Extract the (X, Y) coordinate from the center of the cell holding the provided text.  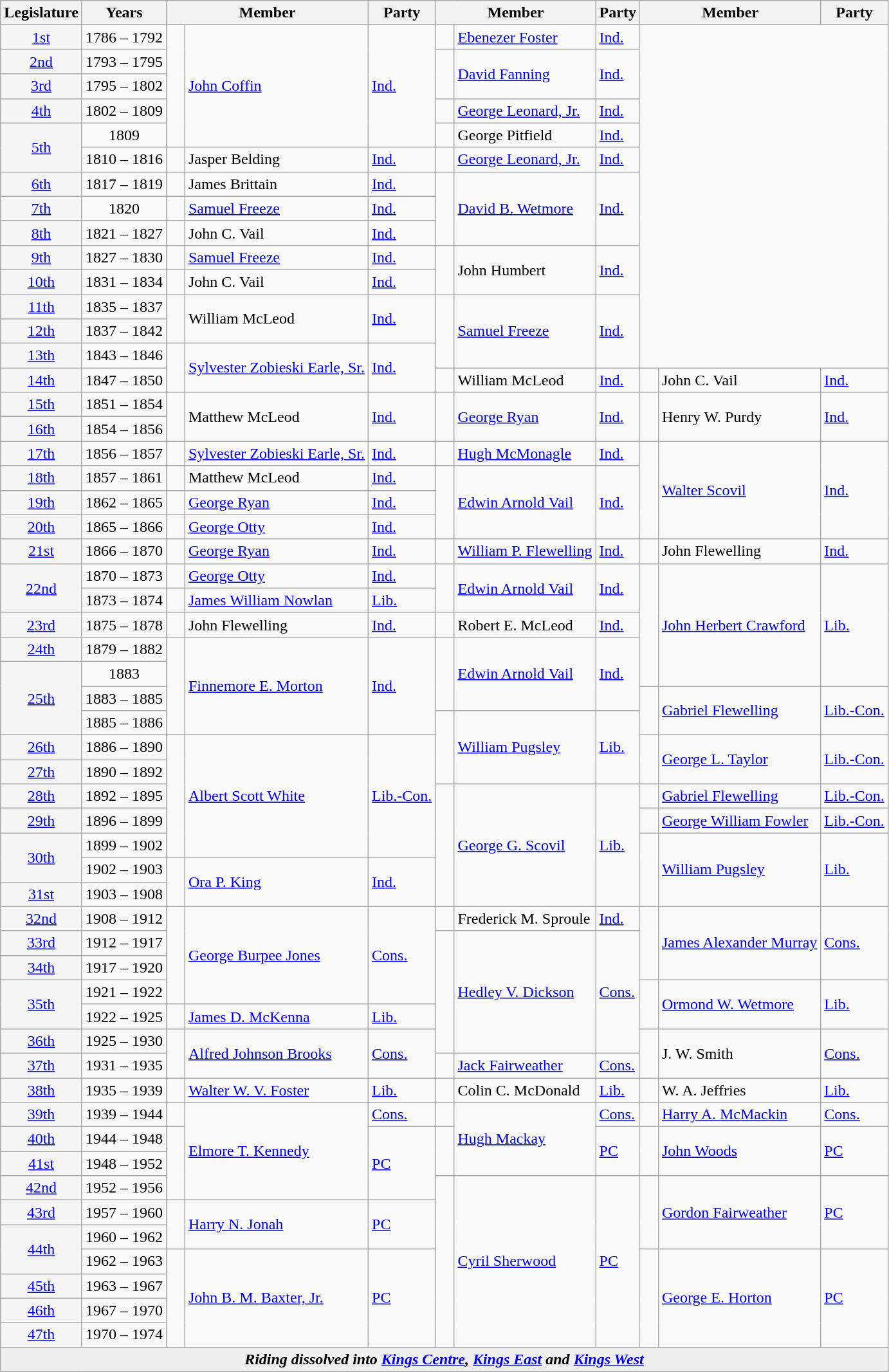
1820 (124, 208)
47th (41, 1335)
1870 – 1873 (124, 576)
Henry W. Purdy (739, 417)
39th (41, 1115)
1875 – 1878 (124, 625)
Hugh McMonagle (525, 453)
29th (41, 821)
1879 – 1882 (124, 649)
1944 – 1948 (124, 1139)
1925 – 1930 (124, 1041)
43rd (41, 1212)
26th (41, 747)
14th (41, 380)
Years (124, 13)
23rd (41, 625)
1821 – 1827 (124, 233)
1793 – 1795 (124, 62)
17th (41, 453)
1873 – 1874 (124, 600)
36th (41, 1041)
1843 – 1846 (124, 356)
2nd (41, 62)
37th (41, 1065)
13th (41, 356)
1786 – 1792 (124, 37)
1967 – 1970 (124, 1310)
Frederick M. Sproule (525, 919)
George Burpee Jones (277, 955)
30th (41, 857)
W. A. Jeffries (739, 1090)
George G. Scovil (525, 845)
Jasper Belding (277, 160)
5th (41, 147)
1862 – 1865 (124, 502)
1817 – 1819 (124, 184)
9th (41, 257)
1963 – 1967 (124, 1286)
1912 – 1917 (124, 943)
1962 – 1963 (124, 1261)
18th (41, 478)
George William Fowler (739, 821)
32nd (41, 919)
1957 – 1960 (124, 1212)
1883 (124, 673)
25th (41, 698)
Robert E. McLeod (525, 625)
45th (41, 1286)
1883 – 1885 (124, 698)
1931 – 1935 (124, 1065)
James Brittain (277, 184)
1922 – 1925 (124, 1016)
27th (41, 772)
George L. Taylor (739, 760)
7th (41, 208)
19th (41, 502)
Hedley V. Dickson (525, 992)
1921 – 1922 (124, 992)
Ora P. King (277, 882)
Walter W. V. Foster (277, 1090)
44th (41, 1249)
1856 – 1857 (124, 453)
31st (41, 894)
James Alexander Murray (739, 943)
John Humbert (525, 270)
46th (41, 1310)
1885 – 1886 (124, 723)
1948 – 1952 (124, 1164)
Finnemore E. Morton (277, 686)
David Fanning (525, 74)
Legislature (41, 13)
40th (41, 1139)
8th (41, 233)
1890 – 1892 (124, 772)
12th (41, 331)
1827 – 1830 (124, 257)
1908 – 1912 (124, 919)
Ormond W. Wetmore (739, 1004)
3rd (41, 86)
6th (41, 184)
John Coffin (277, 86)
J. W. Smith (739, 1053)
1831 – 1834 (124, 282)
George Pitfield (525, 135)
Ebenezer Foster (525, 37)
Hugh Mackay (525, 1139)
Gordon Fairweather (739, 1212)
1847 – 1850 (124, 380)
John B. M. Baxter, Jr. (277, 1298)
David B. Wetmore (525, 208)
1851 – 1854 (124, 405)
1865 – 1866 (124, 527)
38th (41, 1090)
35th (41, 1004)
1809 (124, 135)
1970 – 1974 (124, 1335)
16th (41, 429)
Walter Scovil (739, 490)
1854 – 1856 (124, 429)
41st (41, 1164)
33rd (41, 943)
John Herbert Crawford (739, 625)
1902 – 1903 (124, 870)
11th (41, 307)
1835 – 1837 (124, 307)
1886 – 1890 (124, 747)
1952 – 1956 (124, 1188)
1802 – 1809 (124, 111)
1892 – 1895 (124, 796)
Harry N. Jonah (277, 1225)
1866 – 1870 (124, 551)
1899 – 1902 (124, 845)
42nd (41, 1188)
20th (41, 527)
1st (41, 37)
James William Nowlan (277, 600)
1810 – 1816 (124, 160)
1939 – 1944 (124, 1115)
34th (41, 967)
1837 – 1842 (124, 331)
1795 – 1802 (124, 86)
Harry A. McMackin (739, 1115)
Cyril Sherwood (525, 1261)
Elmore T. Kennedy (277, 1151)
John Woods (739, 1151)
1857 – 1861 (124, 478)
1896 – 1899 (124, 821)
21st (41, 551)
28th (41, 796)
James D. McKenna (277, 1016)
15th (41, 405)
Albert Scott White (277, 796)
Jack Fairweather (525, 1065)
1935 – 1939 (124, 1090)
4th (41, 111)
22nd (41, 588)
Alfred Johnson Brooks (277, 1053)
George E. Horton (739, 1298)
Colin C. McDonald (525, 1090)
24th (41, 649)
1903 – 1908 (124, 894)
Riding dissolved into Kings Centre, Kings East and Kings West (444, 1359)
William P. Flewelling (525, 551)
1960 – 1962 (124, 1237)
1917 – 1920 (124, 967)
10th (41, 282)
